For the text-containing cell, return its midpoint in (X, Y) coordinate format. 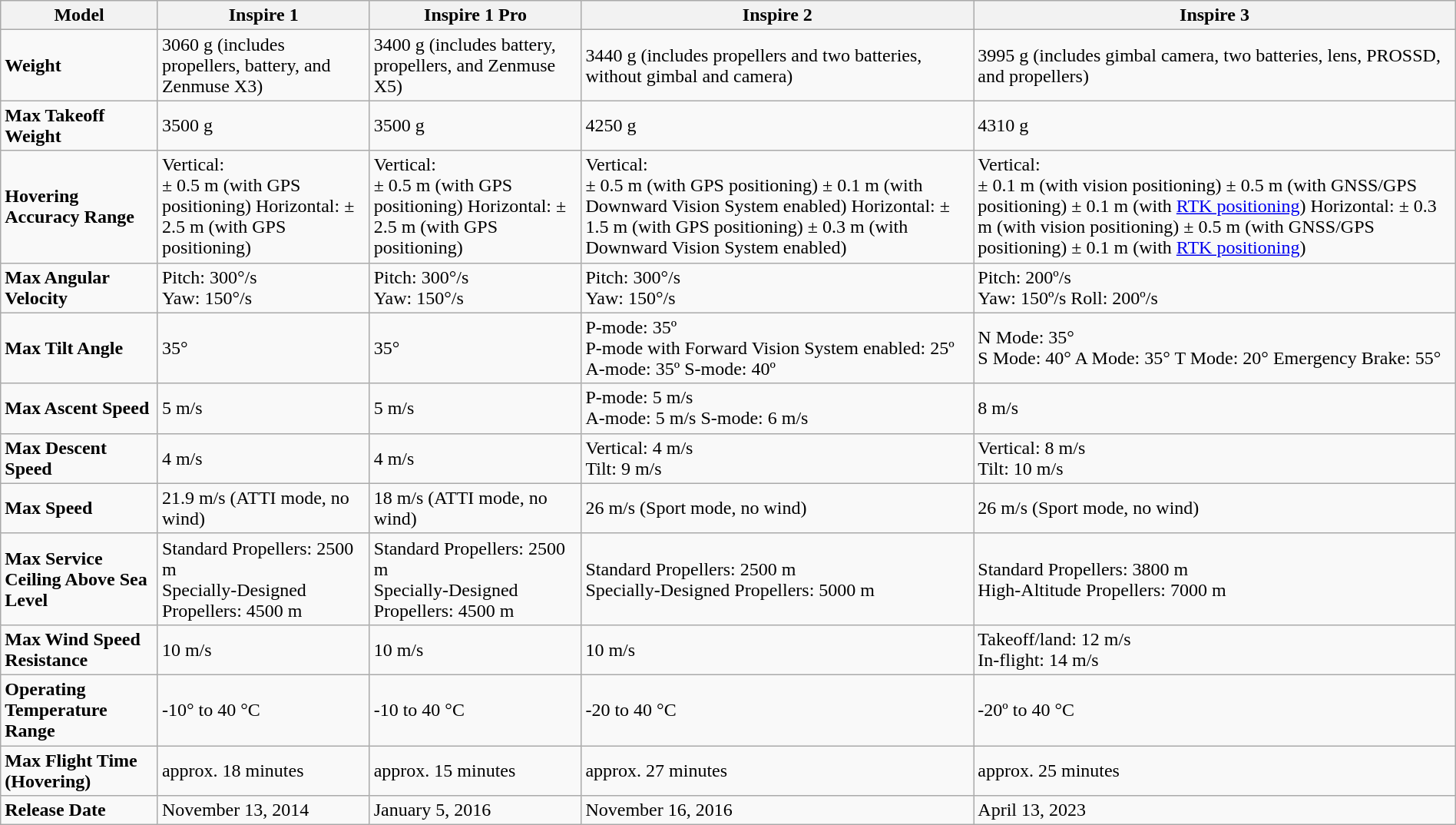
Max Tilt Angle (80, 348)
Model (80, 15)
3060 g (includes propellers, battery, and Zenmuse X3) (263, 65)
8 m/s (1215, 409)
P-mode: 35ºP-mode with Forward Vision System enabled: 25º A-mode: 35º S-mode: 40º (777, 348)
approx. 25 minutes (1215, 770)
P-mode: 5 m/sA-mode: 5 m/s S-mode: 6 m/s (777, 409)
Release Date (80, 810)
Max Service Ceiling Above Sea Level (80, 579)
3995 g (includes gimbal camera, two batteries, lens, PROSSD, and propellers) (1215, 65)
-10 to 40 °C (475, 710)
Max Flight Time (Hovering) (80, 770)
3400 g (includes battery, propellers, and Zenmuse X5) (475, 65)
Weight (80, 65)
November 16, 2016 (777, 810)
November 13, 2014 (263, 810)
Inspire 1 (263, 15)
Inspire 2 (777, 15)
Vertical: 8 m/sTilt: 10 m/s (1215, 458)
Standard Propellers: 2500 mSpecially-Designed Propellers: 5000 m (777, 579)
Takeoff/land: 12 m/sIn-flight: 14 m/s (1215, 650)
April 13, 2023 (1215, 810)
approx. 15 minutes (475, 770)
-20 to 40 °C (777, 710)
approx. 27 minutes (777, 770)
Max Angular Velocity (80, 287)
Max Ascent Speed (80, 409)
Max Wind Speed Resistance (80, 650)
Pitch: 200º/sYaw: 150º/s Roll: 200º/s (1215, 287)
Inspire 3 (1215, 15)
3440 g (includes propellers and two batteries, without gimbal and camera) (777, 65)
4310 g (1215, 126)
-10° to 40 °C (263, 710)
Max Takeoff Weight (80, 126)
Hovering Accuracy Range (80, 207)
Standard Propellers: 3800 mHigh-Altitude Propellers: 7000 m (1215, 579)
18 m/s (ATTI mode, no wind) (475, 509)
approx. 18 minutes (263, 770)
Vertical: 4 m/sTilt: 9 m/s (777, 458)
Operating Temperature Range (80, 710)
4250 g (777, 126)
Max Descent Speed (80, 458)
21.9 m/s (ATTI mode, no wind) (263, 509)
-20º to 40 °C (1215, 710)
Max Speed (80, 509)
Inspire 1 Pro (475, 15)
January 5, 2016 (475, 810)
N Mode: 35°S Mode: 40° A Mode: 35° T Mode: 20° Emergency Brake: 55° (1215, 348)
